Detect which cell encompasses the target text, then output its [X, Y] center coordinate. 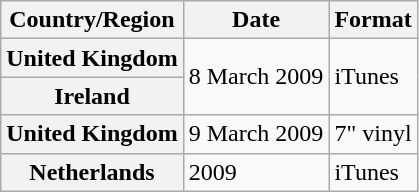
Country/Region [92, 20]
2009 [256, 172]
8 March 2009 [256, 77]
9 March 2009 [256, 134]
Format [373, 20]
Netherlands [92, 172]
Ireland [92, 96]
Date [256, 20]
7" vinyl [373, 134]
